Return the [X, Y] coordinate for the center point of the cell that contains the specified text.  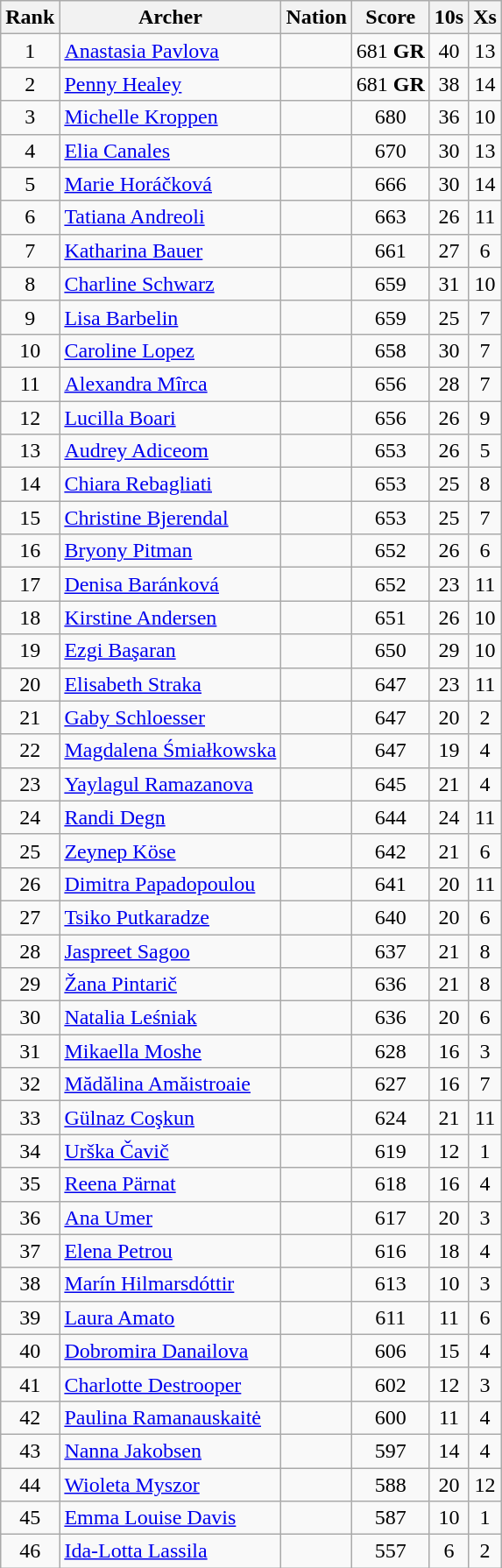
Mădălina Amăistroaie [170, 1084]
617 [391, 1218]
Denisa Baránková [170, 584]
627 [391, 1084]
Xs [485, 18]
Jaspreet Sagoo [170, 950]
45 [30, 1518]
Nation [316, 18]
Elia Canales [170, 151]
Laura Amato [170, 1317]
Randi Degn [170, 817]
Wioleta Myszor [170, 1485]
Anastasia Pavlova [170, 51]
651 [391, 618]
Elisabeth Straka [170, 684]
Reena Pärnat [170, 1184]
Natalia Leśniak [170, 1018]
Nanna Jakobsen [170, 1451]
628 [391, 1051]
661 [391, 251]
Kirstine Andersen [170, 618]
Emma Louise Davis [170, 1518]
588 [391, 1485]
Christine Bjerendal [170, 518]
600 [391, 1417]
Dobromira Danailova [170, 1351]
Bryony Pitman [170, 551]
17 [30, 584]
645 [391, 784]
44 [30, 1485]
Charline Schwarz [170, 284]
670 [391, 151]
Ida-Lotta Lassila [170, 1551]
32 [30, 1084]
Tatiana Andreoli [170, 217]
Charlotte Destrooper [170, 1384]
10s [449, 18]
641 [391, 884]
Ezgi Başaran [170, 651]
Urška Čavič [170, 1151]
Marie Horáčková [170, 184]
597 [391, 1451]
Michelle Kroppen [170, 117]
666 [391, 184]
Marín Hilmarsdóttir [170, 1284]
663 [391, 217]
616 [391, 1251]
Žana Pintarič [170, 985]
Ana Umer [170, 1218]
Gülnaz Coşkun [170, 1118]
587 [391, 1518]
33 [30, 1118]
39 [30, 1317]
619 [391, 1151]
46 [30, 1551]
680 [391, 117]
35 [30, 1184]
611 [391, 1317]
Lisa Barbelin [170, 317]
640 [391, 917]
Paulina Ramanauskaitė [170, 1417]
42 [30, 1417]
Audrey Adiceom [170, 451]
644 [391, 817]
Gaby Schloesser [170, 717]
Alexandra Mîrca [170, 384]
624 [391, 1118]
Dimitra Papadopoulou [170, 884]
Magdalena Śmiałkowska [170, 751]
613 [391, 1284]
Score [391, 18]
22 [30, 751]
606 [391, 1351]
34 [30, 1151]
Rank [30, 18]
658 [391, 350]
Yaylagul Ramazanova [170, 784]
Caroline Lopez [170, 350]
650 [391, 651]
37 [30, 1251]
41 [30, 1384]
637 [391, 950]
Lucilla Boari [170, 418]
602 [391, 1384]
Elena Petrou [170, 1251]
Archer [170, 18]
Mikaella Moshe [170, 1051]
642 [391, 851]
Katharina Bauer [170, 251]
43 [30, 1451]
618 [391, 1184]
Zeynep Köse [170, 851]
Tsiko Putkaradze [170, 917]
Penny Healey [170, 84]
Chiara Rebagliati [170, 484]
557 [391, 1551]
